Return the [X, Y] coordinate for the center point of the cell that contains the specified text.  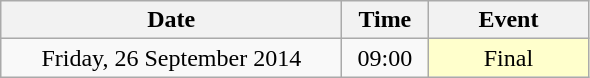
Friday, 26 September 2014 [172, 58]
Date [172, 20]
09:00 [385, 58]
Final [508, 58]
Time [385, 20]
Event [508, 20]
